Scan for the cell matching the given text and deliver its [X, Y] coordinate at center. 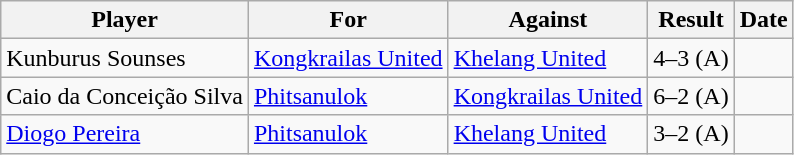
Date [764, 20]
For [348, 20]
Against [548, 20]
4–3 (A) [691, 58]
6–2 (A) [691, 96]
Caio da Conceição Silva [125, 96]
3–2 (A) [691, 134]
Kunburus Sounses [125, 58]
Result [691, 20]
Player [125, 20]
Diogo Pereira [125, 134]
